Determine the [x, y] coordinate at the center of the cell enclosing the given text.  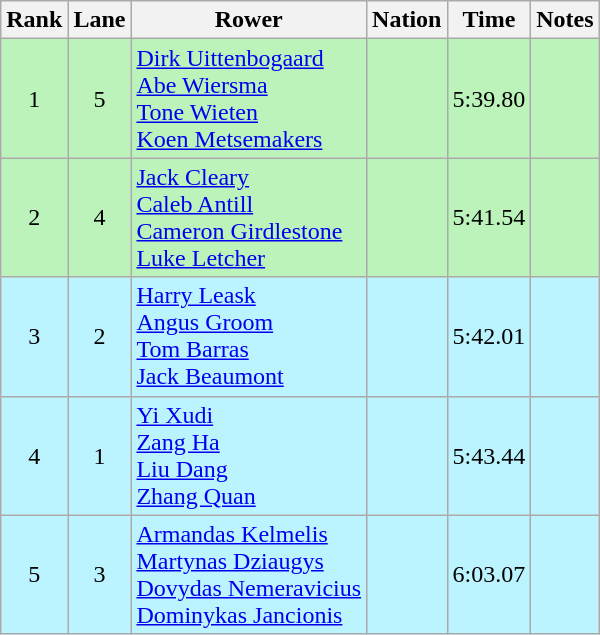
5:41.54 [489, 218]
Nation [407, 20]
5:43.44 [489, 456]
Dirk UittenbogaardAbe WiersmaTone WietenKoen Metsemakers [249, 98]
Yi XudiZang HaLiu DangZhang Quan [249, 456]
5:42.01 [489, 336]
Rank [34, 20]
5:39.80 [489, 98]
Jack ClearyCaleb AntillCameron GirdlestoneLuke Letcher [249, 218]
Notes [565, 20]
Lane [100, 20]
Harry LeaskAngus GroomTom BarrasJack Beaumont [249, 336]
6:03.07 [489, 574]
Rower [249, 20]
Time [489, 20]
Armandas KelmelisMartynas DziaugysDovydas NemeraviciusDominykas Jancionis [249, 574]
